Return the (x, y) coordinate for the center point of the cell that contains the specified text.  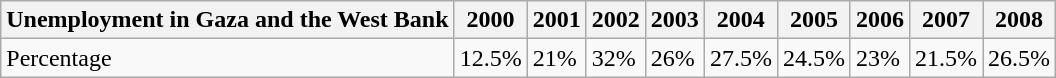
2004 (740, 20)
Percentage (228, 58)
2001 (556, 20)
2007 (946, 20)
27.5% (740, 58)
Unemployment in Gaza and the West Bank (228, 20)
26.5% (1020, 58)
23% (880, 58)
21% (556, 58)
2000 (490, 20)
2003 (674, 20)
2006 (880, 20)
12.5% (490, 58)
26% (674, 58)
2005 (814, 20)
24.5% (814, 58)
32% (616, 58)
21.5% (946, 58)
2002 (616, 20)
2008 (1020, 20)
